Extract the [x, y] coordinate from the center of the cell holding the provided text.  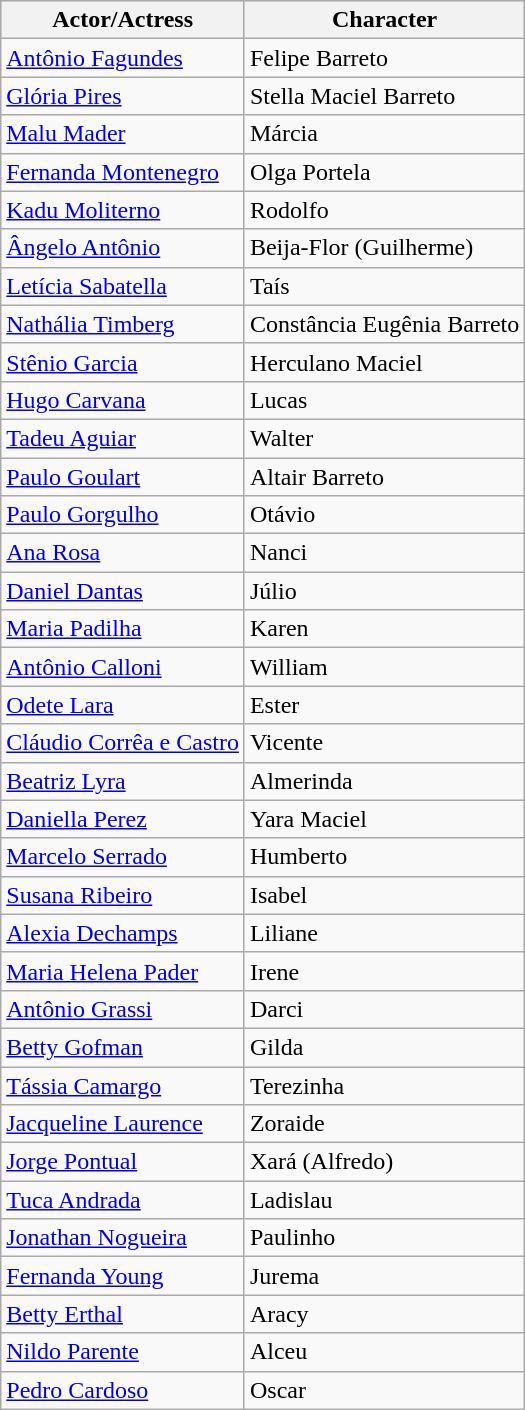
Tuca Andrada [123, 1200]
Jurema [384, 1276]
Yara Maciel [384, 819]
Fernanda Young [123, 1276]
Actor/Actress [123, 20]
Ângelo Antônio [123, 248]
Stella Maciel Barreto [384, 96]
Antônio Fagundes [123, 58]
Karen [384, 629]
Felipe Barreto [384, 58]
Daniella Perez [123, 819]
Humberto [384, 857]
Malu Mader [123, 134]
Nildo Parente [123, 1352]
Kadu Moliterno [123, 210]
Terezinha [384, 1085]
Paulo Gorgulho [123, 515]
Júlio [384, 591]
Zoraide [384, 1124]
Ladislau [384, 1200]
Xará (Alfredo) [384, 1162]
Liliane [384, 933]
Márcia [384, 134]
Odete Lara [123, 705]
Paulinho [384, 1238]
Darci [384, 1009]
Betty Erthal [123, 1314]
Maria Padilha [123, 629]
Ana Rosa [123, 553]
Letícia Sabatella [123, 286]
Marcelo Serrado [123, 857]
Antônio Grassi [123, 1009]
Nathália Timberg [123, 324]
Otávio [384, 515]
Herculano Maciel [384, 362]
Susana Ribeiro [123, 895]
Jonathan Nogueira [123, 1238]
Paulo Goulart [123, 477]
Nanci [384, 553]
Oscar [384, 1390]
Glória Pires [123, 96]
Jacqueline Laurence [123, 1124]
Olga Portela [384, 172]
Gilda [384, 1047]
Betty Gofman [123, 1047]
Constância Eugênia Barreto [384, 324]
Jorge Pontual [123, 1162]
Almerinda [384, 781]
Stênio Garcia [123, 362]
Character [384, 20]
Beatriz Lyra [123, 781]
Irene [384, 971]
Hugo Carvana [123, 400]
Daniel Dantas [123, 591]
Tássia Camargo [123, 1085]
Ester [384, 705]
Vicente [384, 743]
Pedro Cardoso [123, 1390]
Aracy [384, 1314]
Isabel [384, 895]
Alexia Dechamps [123, 933]
Cláudio Corrêa e Castro [123, 743]
Walter [384, 438]
Maria Helena Pader [123, 971]
Tadeu Aguiar [123, 438]
Fernanda Montenegro [123, 172]
Beija-Flor (Guilherme) [384, 248]
William [384, 667]
Alceu [384, 1352]
Lucas [384, 400]
Altair Barreto [384, 477]
Antônio Calloni [123, 667]
Taís [384, 286]
Rodolfo [384, 210]
